Scan for the cell matching the given text and deliver its [X, Y] coordinate at center. 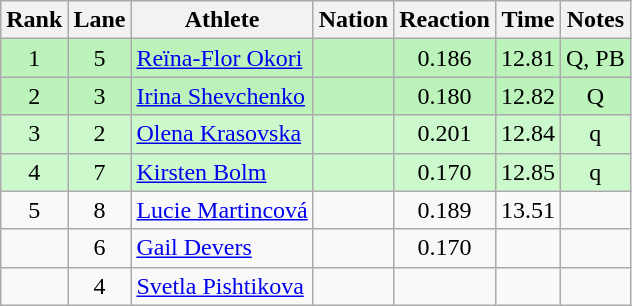
Rank [34, 20]
Gail Devers [222, 248]
13.51 [528, 210]
Svetla Pishtikova [222, 286]
Nation [353, 20]
Athlete [222, 20]
Olena Krasovska [222, 134]
12.84 [528, 134]
Reïna-Flor Okori [222, 58]
6 [100, 248]
Q [595, 96]
Time [528, 20]
12.81 [528, 58]
0.201 [445, 134]
Lucie Martincová [222, 210]
Lane [100, 20]
12.85 [528, 172]
0.189 [445, 210]
0.186 [445, 58]
Kirsten Bolm [222, 172]
Notes [595, 20]
Q, PB [595, 58]
12.82 [528, 96]
Irina Shevchenko [222, 96]
1 [34, 58]
8 [100, 210]
7 [100, 172]
0.180 [445, 96]
Reaction [445, 20]
